Extract the [X, Y] coordinate from the center of the cell holding the provided text.  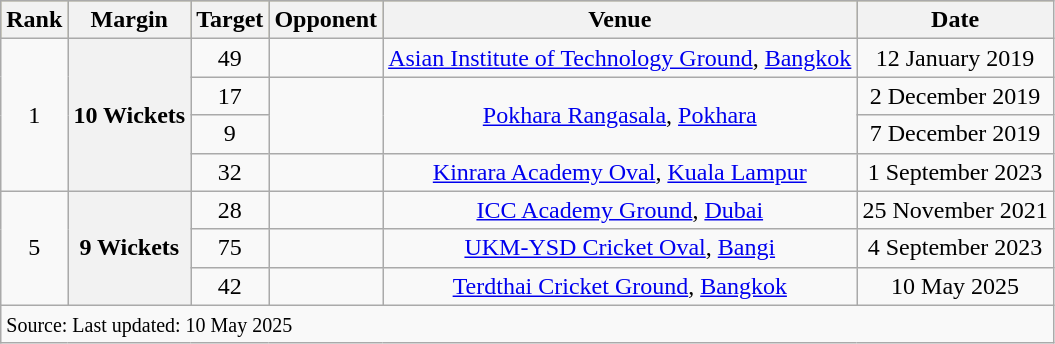
Margin [130, 20]
12 January 2019 [955, 58]
Venue [620, 20]
Pokhara Rangasala, Pokhara [620, 115]
Source: Last updated: 10 May 2025 [527, 324]
Opponent [326, 20]
10 Wickets [130, 115]
Target [230, 20]
Asian Institute of Technology Ground, Bangkok [620, 58]
Terdthai Cricket Ground, Bangkok [620, 286]
49 [230, 58]
1 September 2023 [955, 172]
7 December 2019 [955, 134]
4 September 2023 [955, 248]
10 May 2025 [955, 286]
Date [955, 20]
28 [230, 210]
Kinrara Academy Oval, Kuala Lampur [620, 172]
2 December 2019 [955, 96]
75 [230, 248]
25 November 2021 [955, 210]
1 [34, 115]
ICC Academy Ground, Dubai [620, 210]
42 [230, 286]
Rank [34, 20]
5 [34, 248]
17 [230, 96]
9 Wickets [130, 248]
9 [230, 134]
UKM-YSD Cricket Oval, Bangi [620, 248]
32 [230, 172]
